Pinpoint the cell where the given text exists, returning its [X, Y] midpoint coordinate. 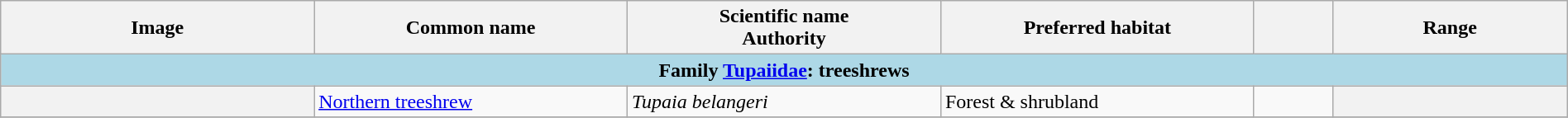
Scientific nameAuthority [784, 28]
Family Tupaiidae: treeshrews [784, 70]
Northern treeshrew [471, 101]
Preferred habitat [1097, 28]
Tupaia belangeri [784, 101]
Range [1450, 28]
Forest & shrubland [1097, 101]
Common name [471, 28]
Image [157, 28]
